Return [X, Y] of the center of cell containing provided text 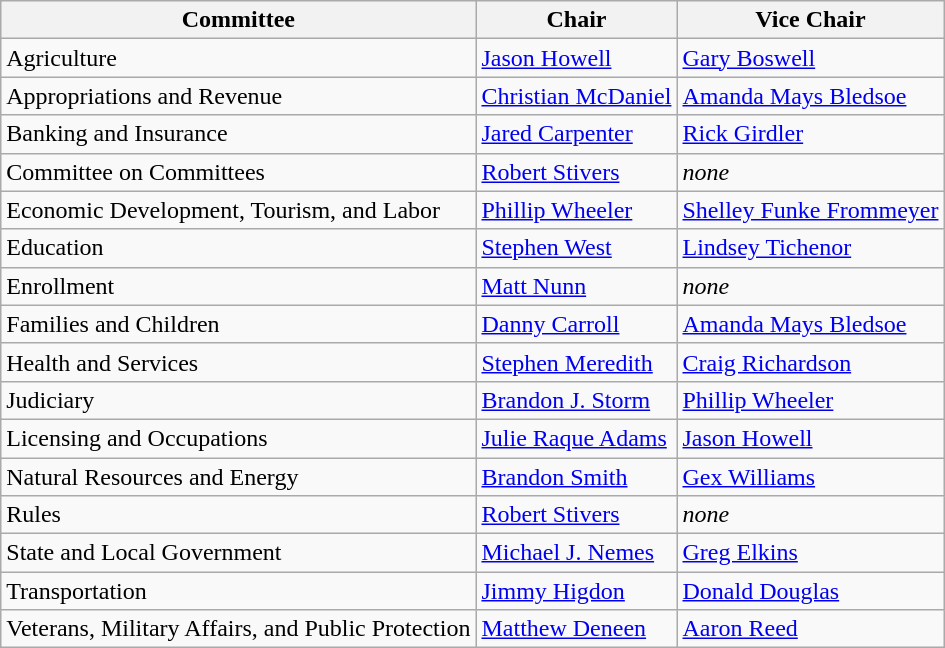
Rules [238, 515]
Brandon Smith [576, 477]
Enrollment [238, 286]
Agriculture [238, 58]
Brandon J. Storm [576, 400]
Licensing and Occupations [238, 438]
Stephen Meredith [576, 362]
Michael J. Nemes [576, 553]
Donald Douglas [810, 591]
Judiciary [238, 400]
Jared Carpenter [576, 134]
Gex Williams [810, 477]
Health and Services [238, 362]
Julie Raque Adams [576, 438]
Rick Girdler [810, 134]
Committee on Committees [238, 172]
Shelley Funke Frommeyer [810, 210]
Danny Carroll [576, 324]
Banking and Insurance [238, 134]
Gary Boswell [810, 58]
Matt Nunn [576, 286]
Jimmy Higdon [576, 591]
Transportation [238, 591]
Families and Children [238, 324]
State and Local Government [238, 553]
Appropriations and Revenue [238, 96]
Craig Richardson [810, 362]
Lindsey Tichenor [810, 248]
Vice Chair [810, 20]
Veterans, Military Affairs, and Public Protection [238, 629]
Economic Development, Tourism, and Labor [238, 210]
Aaron Reed [810, 629]
Education [238, 248]
Natural Resources and Energy [238, 477]
Stephen West [576, 248]
Matthew Deneen [576, 629]
Christian McDaniel [576, 96]
Greg Elkins [810, 553]
Chair [576, 20]
Committee [238, 20]
